Extract the (x, y) coordinate from the center of the cell holding the provided text.  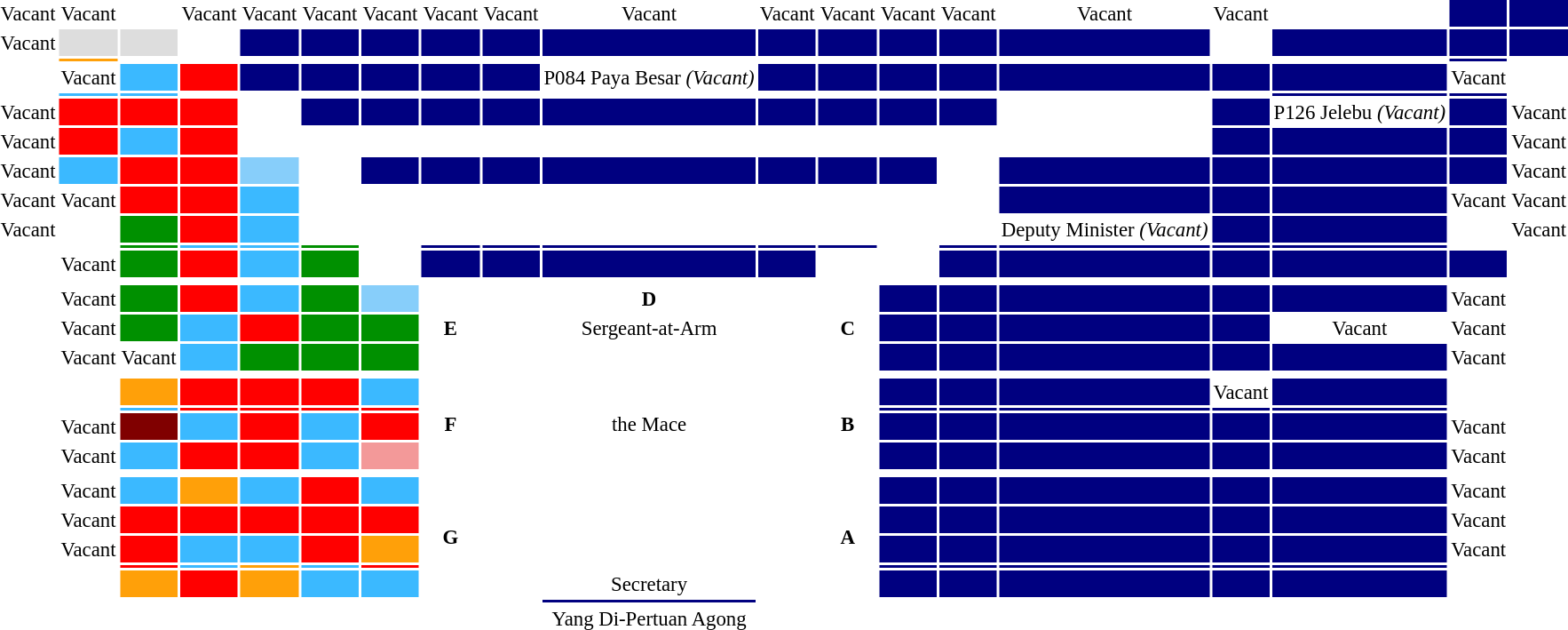
B (847, 424)
the Mace (649, 424)
E (451, 328)
C (847, 328)
Secretary (649, 584)
G (451, 537)
F (451, 424)
Sergeant-at-Arm (649, 328)
A (847, 537)
P084 Paya Besar (Vacant) (649, 77)
D (649, 299)
Deputy Minister (Vacant) (1105, 229)
P126 Jelebu (Vacant) (1360, 112)
